Pinpoint the cell where the given text exists, returning its [X, Y] midpoint coordinate. 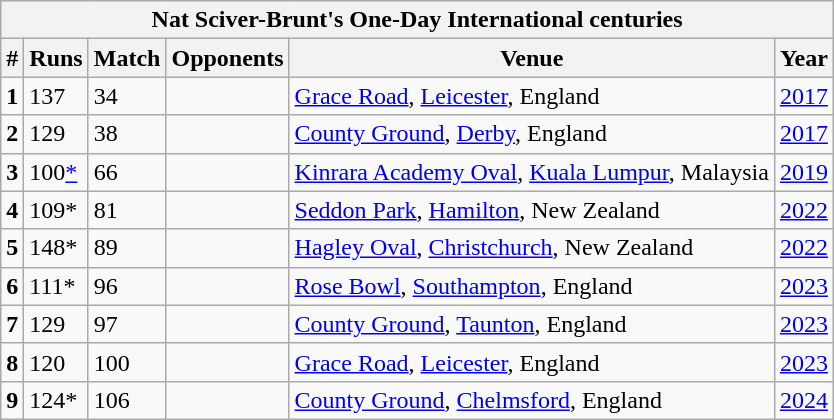
Seddon Park, Hamilton, New Zealand [532, 210]
Match [127, 58]
Nat Sciver-Brunt's One-Day International centuries [418, 20]
Hagley Oval, Christchurch, New Zealand [532, 248]
Opponents [228, 58]
Year [804, 58]
County Ground, Taunton, England [532, 324]
4 [12, 210]
# [12, 58]
2 [12, 134]
124* [56, 400]
109* [56, 210]
89 [127, 248]
120 [56, 362]
Kinrara Academy Oval, Kuala Lumpur, Malaysia [532, 172]
106 [127, 400]
97 [127, 324]
7 [12, 324]
100* [56, 172]
9 [12, 400]
148* [56, 248]
County Ground, Chelmsford, England [532, 400]
100 [127, 362]
66 [127, 172]
County Ground, Derby, England [532, 134]
8 [12, 362]
81 [127, 210]
5 [12, 248]
2019 [804, 172]
Venue [532, 58]
2024 [804, 400]
Runs [56, 58]
6 [12, 286]
38 [127, 134]
34 [127, 96]
111* [56, 286]
Rose Bowl, Southampton, England [532, 286]
137 [56, 96]
1 [12, 96]
96 [127, 286]
3 [12, 172]
